Locate the cell with the specified text and output its [x, y] center coordinate. 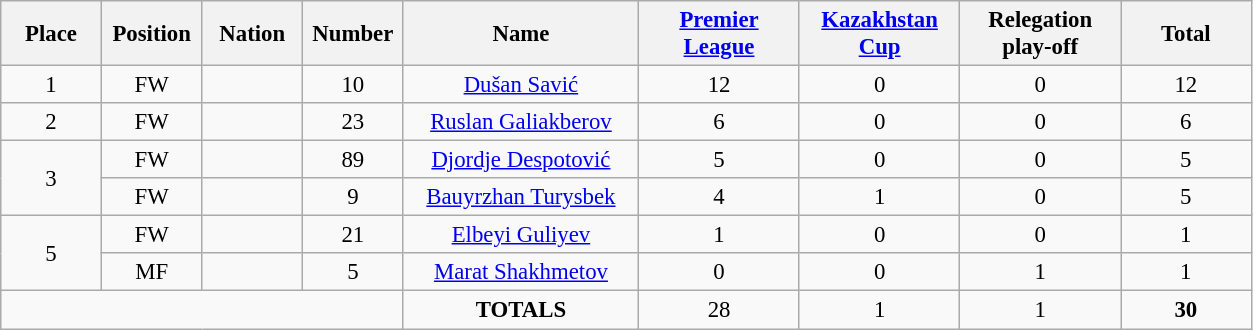
89 [354, 160]
TOTALS [521, 310]
MF [152, 273]
Total [1186, 34]
Elbeyi Guliyev [521, 235]
Premier League [720, 34]
23 [354, 122]
3 [52, 178]
28 [720, 310]
10 [354, 85]
21 [354, 235]
Number [354, 34]
Position [152, 34]
30 [1186, 310]
9 [354, 197]
Relegation play-off [1040, 34]
Kazakhstan Cup [880, 34]
2 [52, 122]
Ruslan Galiakberov [521, 122]
Djordje Despotović [521, 160]
Nation [252, 34]
Marat Shakhmetov [521, 273]
Name [521, 34]
Place [52, 34]
Bauyrzhan Turysbek [521, 197]
Dušan Savić [521, 85]
4 [720, 197]
